Return the [x, y] coordinate for the center point of the cell that contains the specified text.  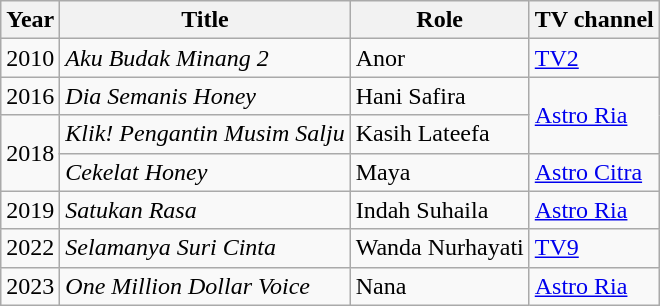
2023 [30, 286]
Anor [440, 58]
Wanda Nurhayati [440, 248]
Aku Budak Minang 2 [205, 58]
Title [205, 20]
Nana [440, 286]
Role [440, 20]
2010 [30, 58]
2018 [30, 153]
Indah Suhaila [440, 210]
2019 [30, 210]
Klik! Pengantin Musim Salju [205, 134]
2022 [30, 248]
Selamanya Suri Cinta [205, 248]
Satukan Rasa [205, 210]
Astro Citra [594, 172]
Year [30, 20]
Dia Semanis Honey [205, 96]
2016 [30, 96]
Kasih Lateefa [440, 134]
One Million Dollar Voice [205, 286]
Cekelat Honey [205, 172]
TV channel [594, 20]
Hani Safira [440, 96]
Maya [440, 172]
TV2 [594, 58]
TV9 [594, 248]
